Return the [x, y] coordinate for the center point of the cell that contains the specified text.  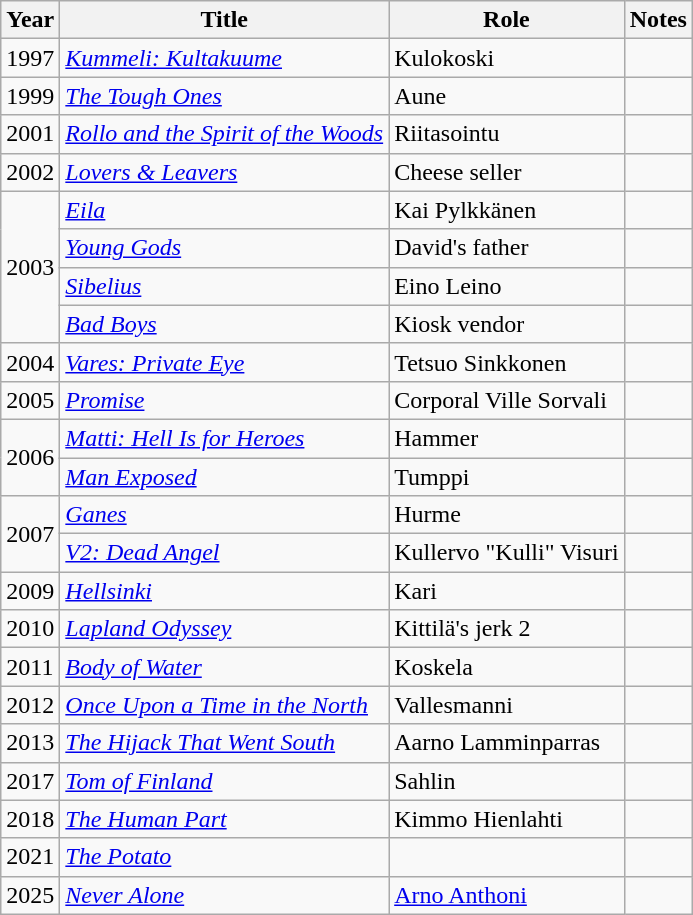
2001 [30, 134]
Arno Anthoni [506, 895]
2003 [30, 267]
Cheese seller [506, 172]
2007 [30, 534]
Kummeli: Kultakuume [224, 58]
Kittilä's jerk 2 [506, 629]
Sibelius [224, 286]
Hurme [506, 515]
2012 [30, 705]
Matti: Hell Is for Heroes [224, 438]
Vallesmanni [506, 705]
Kari [506, 591]
The Potato [224, 857]
Tom of Finland [224, 781]
Kullervo "Kulli" Visuri [506, 553]
Eino Leino [506, 286]
2011 [30, 667]
2013 [30, 743]
Kiosk vendor [506, 324]
1999 [30, 96]
Title [224, 20]
Never Alone [224, 895]
The Hijack That Went South [224, 743]
Notes [658, 20]
David's father [506, 248]
2017 [30, 781]
Tumppi [506, 477]
2010 [30, 629]
2018 [30, 819]
The Human Part [224, 819]
Koskela [506, 667]
Kimmo Hienlahti [506, 819]
V2: Dead Angel [224, 553]
Aune [506, 96]
Rollo and the Spirit of the Woods [224, 134]
Riitasointu [506, 134]
Man Exposed [224, 477]
2025 [30, 895]
Aarno Lamminparras [506, 743]
2009 [30, 591]
Sahlin [506, 781]
Body of Water [224, 667]
Tetsuo Sinkkonen [506, 362]
Lapland Odyssey [224, 629]
Promise [224, 400]
Vares: Private Eye [224, 362]
The Tough Ones [224, 96]
Corporal Ville Sorvali [506, 400]
2005 [30, 400]
Bad Boys [224, 324]
1997 [30, 58]
Young Gods [224, 248]
2021 [30, 857]
Eila [224, 210]
Kai Pylkkänen [506, 210]
2002 [30, 172]
Hammer [506, 438]
Once Upon a Time in the North [224, 705]
2006 [30, 457]
Hellsinki [224, 591]
2004 [30, 362]
Ganes [224, 515]
Kulokoski [506, 58]
Lovers & Leavers [224, 172]
Role [506, 20]
Year [30, 20]
